Identify which cell holds the provided text, then report its [x, y] central coordinate. 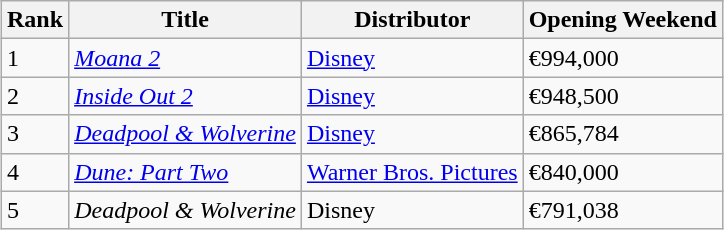
Opening Weekend [622, 20]
Warner Bros. Pictures [412, 172]
€994,000 [622, 58]
€840,000 [622, 172]
Moana 2 [186, 58]
Rank [36, 20]
Distributor [412, 20]
3 [36, 134]
1 [36, 58]
4 [36, 172]
5 [36, 210]
€791,038 [622, 210]
Dune: Part Two [186, 172]
Title [186, 20]
2 [36, 96]
€865,784 [622, 134]
€948,500 [622, 96]
Inside Out 2 [186, 96]
